Capture the cell that displays the provided text and extract its (x, y) central coordinate. 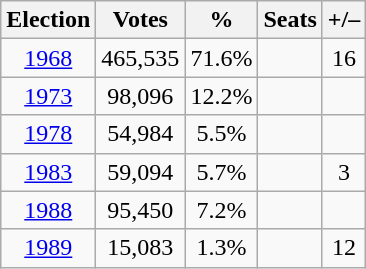
1989 (48, 248)
98,096 (140, 96)
16 (344, 58)
Election (48, 20)
12.2% (222, 96)
% (222, 20)
3 (344, 172)
1.3% (222, 248)
1978 (48, 134)
54,984 (140, 134)
465,535 (140, 58)
59,094 (140, 172)
+/– (344, 20)
15,083 (140, 248)
Seats (290, 20)
7.2% (222, 210)
1968 (48, 58)
1988 (48, 210)
95,450 (140, 210)
1983 (48, 172)
1973 (48, 96)
12 (344, 248)
5.5% (222, 134)
71.6% (222, 58)
5.7% (222, 172)
Votes (140, 20)
